Return the [X, Y] coordinate for the center point of the cell that contains the specified text.  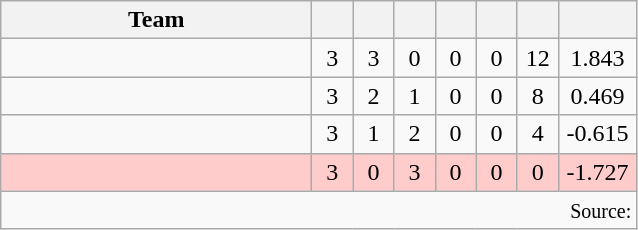
-0.615 [598, 134]
-1.727 [598, 172]
4 [538, 134]
8 [538, 96]
Source: [319, 210]
12 [538, 58]
0.469 [598, 96]
1.843 [598, 58]
Team [156, 20]
